Scan for the cell matching the given text and deliver its [X, Y] coordinate at center. 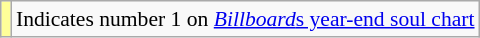
Indicates number 1 on Billboards year-end soul chart [246, 19]
